Pinpoint the cell where the given text exists, returning its (x, y) midpoint coordinate. 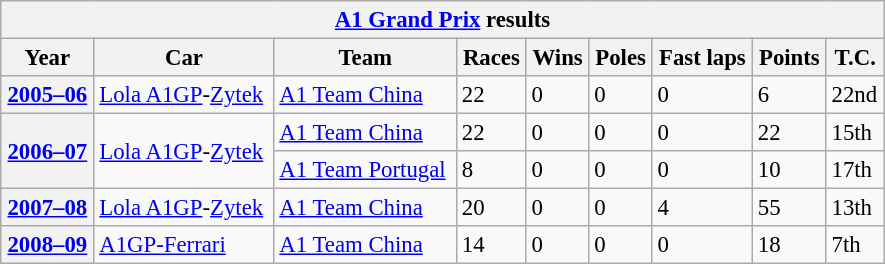
22nd (855, 95)
55 (790, 208)
18 (790, 245)
Points (790, 58)
Poles (620, 58)
2007–08 (48, 208)
2008–09 (48, 245)
7th (855, 245)
14 (492, 245)
Team (366, 58)
15th (855, 133)
2006–07 (48, 152)
17th (855, 170)
A1 Grand Prix results (443, 20)
A1GP-Ferrari (184, 245)
Car (184, 58)
13th (855, 208)
4 (702, 208)
Wins (558, 58)
2005–06 (48, 95)
6 (790, 95)
T.C. (855, 58)
8 (492, 170)
20 (492, 208)
A1 Team Portugal (366, 170)
10 (790, 170)
Races (492, 58)
Year (48, 58)
Fast laps (702, 58)
